Determine the (X, Y) coordinate at the center of the cell enclosing the given text.  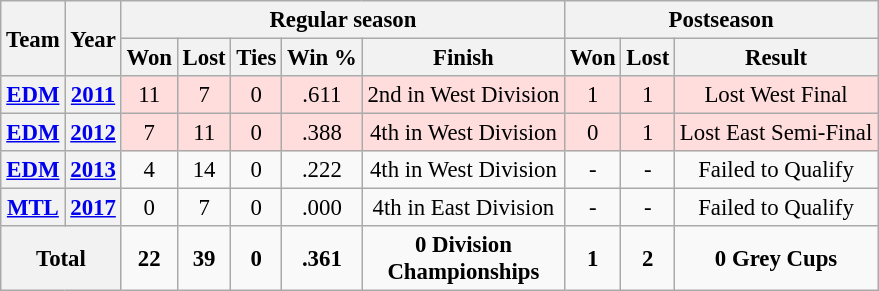
2012 (93, 133)
Year (93, 38)
4 (149, 170)
2 (648, 258)
Lost East Semi-Final (776, 133)
Postseason (722, 20)
Result (776, 58)
2nd in West Division (464, 95)
Team (33, 38)
2011 (93, 95)
Ties (256, 58)
.361 (322, 258)
MTL (33, 208)
.611 (322, 95)
14 (204, 170)
.388 (322, 133)
0 Grey Cups (776, 258)
Total (61, 258)
Finish (464, 58)
Win % (322, 58)
.222 (322, 170)
2017 (93, 208)
Lost West Final (776, 95)
4th in East Division (464, 208)
22 (149, 258)
Regular season (343, 20)
.000 (322, 208)
0 DivisionChampionships (464, 258)
2013 (93, 170)
39 (204, 258)
